From the cell containing the given text, extract its center point as (x, y) coordinate. 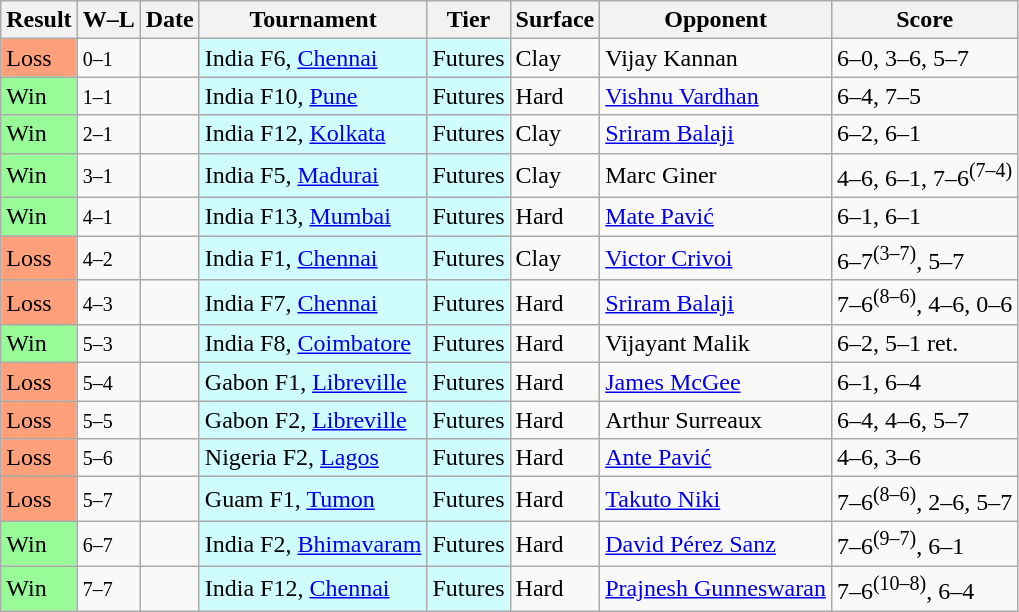
India F7, Chennai (313, 302)
Surface (555, 20)
6–2, 6–1 (924, 134)
Gabon F1, Libreville (313, 382)
5–7 (108, 500)
5–5 (108, 420)
Gabon F2, Libreville (313, 420)
Score (924, 20)
7–6(9–7), 6–1 (924, 544)
7–7 (108, 588)
5–3 (108, 344)
7–6(8–6), 2–6, 5–7 (924, 500)
4–3 (108, 302)
Vijay Kannan (716, 58)
Ante Pavić (716, 458)
Marc Giner (716, 176)
India F6, Chennai (313, 58)
4–6, 3–6 (924, 458)
Prajnesh Gunneswaran (716, 588)
India F10, Pune (313, 96)
James McGee (716, 382)
India F1, Chennai (313, 258)
India F8, Coimbatore (313, 344)
6–7(3–7), 5–7 (924, 258)
Result (39, 20)
0–1 (108, 58)
4–2 (108, 258)
Vishnu Vardhan (716, 96)
6–2, 5–1 ret. (924, 344)
W–L (108, 20)
Tier (468, 20)
Nigeria F2, Lagos (313, 458)
2–1 (108, 134)
4–1 (108, 217)
Guam F1, Tumon (313, 500)
Victor Crivoi (716, 258)
India F12, Kolkata (313, 134)
6–1, 6–4 (924, 382)
India F12, Chennai (313, 588)
Date (170, 20)
4–6, 6–1, 7–6(7–4) (924, 176)
6–1, 6–1 (924, 217)
7–6(8–6), 4–6, 0–6 (924, 302)
India F5, Madurai (313, 176)
Vijayant Malik (716, 344)
Opponent (716, 20)
David Pérez Sanz (716, 544)
Takuto Niki (716, 500)
1–1 (108, 96)
Mate Pavić (716, 217)
Arthur Surreaux (716, 420)
6–4, 4–6, 5–7 (924, 420)
3–1 (108, 176)
Tournament (313, 20)
5–6 (108, 458)
7–6(10–8), 6–4 (924, 588)
India F2, Bhimavaram (313, 544)
6–7 (108, 544)
6–4, 7–5 (924, 96)
India F13, Mumbai (313, 217)
5–4 (108, 382)
6–0, 3–6, 5–7 (924, 58)
